Scan for the cell matching the given text and deliver its (X, Y) coordinate at center. 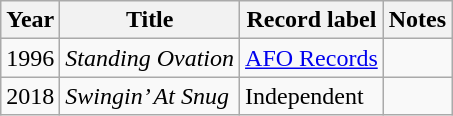
1996 (30, 58)
2018 (30, 96)
Independent (312, 96)
Record label (312, 20)
Swingin’ At Snug (150, 96)
Standing Ovation (150, 58)
AFO Records (312, 58)
Title (150, 20)
Notes (417, 20)
Year (30, 20)
